Find where the given text appears and provide that cell's center as (X, Y) coordinate. 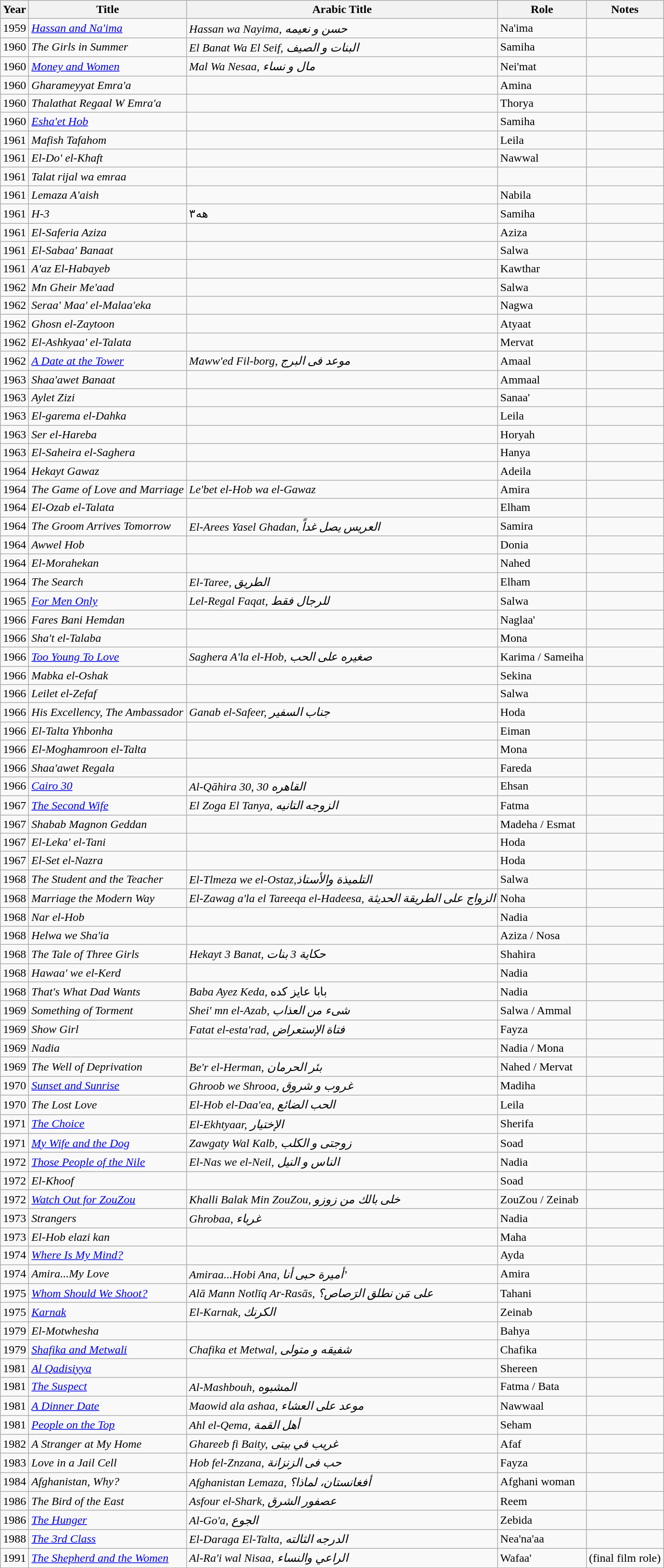
Nahed / Mervat (542, 1067)
Baba Ayez Keda, بابا عايز كده (343, 992)
Role (542, 10)
Fares Bani Hemdan (108, 620)
The Shepherd and the Women (108, 1558)
Alā Mann Notlīq Ar-Rasās, على مَن نطلق الرَصاص؟ (343, 1293)
The Choice (108, 1124)
Noha (542, 898)
Amaal (542, 361)
The Second Wife (108, 805)
The Girls in Summer (108, 47)
1982 (14, 1444)
Ghareeb fi Baity, غريب في بيتى (343, 1444)
El-Daraga El-Talta, الدرجه الثالته (343, 1539)
Amira...My Love (108, 1274)
Karnak (108, 1312)
Reem (542, 1501)
Where Is My Mind? (108, 1255)
Thorya (542, 103)
That's What Dad Wants (108, 992)
Atyaat (542, 324)
A Dinner Date (108, 1406)
Afghanistan, Why? (108, 1482)
Shereen (542, 1368)
El-Ekhtyaar, الإختيار (343, 1124)
El-Sabaa' Banaat (108, 251)
His Excellency, The Ambassador (108, 713)
Wafaa' (542, 1558)
Nea'na'aa (542, 1539)
El-Taree, الطريق (343, 582)
Shafika and Metwali (108, 1350)
El-garema el-Dahka (108, 416)
Eiman (542, 731)
Maha (542, 1237)
Ghrobaa, غرباء (343, 1218)
Al-Mashbouh, المشبوه (343, 1387)
The Lost Love (108, 1105)
El-Tlmeza we el-Ostaz,التلميذة والأستاذ (343, 880)
The Tale of Three Girls (108, 954)
Asfour el-Shark, عصفور الشرق (343, 1501)
Strangers (108, 1218)
A'az El-Habayeb (108, 269)
Money and Women (108, 66)
Watch Out for ZouZou (108, 1199)
The Bird of the East (108, 1501)
The Suspect (108, 1387)
Al-Go'a, الجوع (343, 1520)
هه٣ (343, 214)
Mervat (542, 342)
Madiha (542, 1086)
The 3rd Class (108, 1539)
Ahl el-Qema, أهل القمة (343, 1425)
Aziza / Nosa (542, 935)
El-Do' el-Khaft (108, 158)
The Search (108, 582)
El-Morahekan (108, 563)
El-Ozab el-Talata (108, 508)
Mabka el-Oshak (108, 675)
Shei' mn el-Azab, شىء من العذاب (343, 1010)
Nagwa (542, 306)
Aylet Zizi (108, 398)
Fatma (542, 805)
Love in a Jail Cell (108, 1463)
Sanaa' (542, 398)
Saghera A'la el-Hob, صغيره على الحب (343, 657)
1965 (14, 601)
Na'ima (542, 28)
The Well of Deprivation (108, 1067)
Hekayt 3 Banat, حكاية 3 بنات (343, 954)
Donia (542, 545)
Arabic Title (343, 10)
El-Hob el-Daa'ea, الحب الضائع (343, 1105)
Le'bet el-Hob wa el-Gawaz (343, 489)
Shahira (542, 954)
Hob fel-Znzana, حب فى الزنزانة (343, 1463)
Fareda (542, 767)
Amiraa...Hobi Ana, أميرة حبى أنا’ (343, 1274)
Shaa'awet Regala (108, 767)
El-Nas we el-Neil, الناس و النيل (343, 1162)
El-Karnak, الكرنك (343, 1312)
Bahya (542, 1331)
Afghanistan Lemaza, أفغانستان، لماذا؟ (343, 1482)
Ehsan (542, 786)
Lel-Regal Faqat, للرجال فقط (343, 601)
Horyah (542, 434)
Sunset and Sunrise (108, 1086)
Ghroob we Shrooa, غروب و شروق (343, 1086)
Nei'mat (542, 66)
Tahani (542, 1293)
Zebida (542, 1520)
El-Ashkyaa' el-Talata (108, 342)
Show Girl (108, 1030)
Shabab Magnon Geddan (108, 824)
Hassan wa Nayima, حسن و نعيمه (343, 28)
El-Zawag a'la el Tareeqa el-Hadeesa, الزواج على الطريقة الحديثة (343, 898)
People on the Top (108, 1425)
Karima / Sameiha (542, 657)
Notes (625, 10)
Aziza (542, 232)
Fatat el-esta'rad, فتاة الإستعراض (343, 1030)
Leilet el-Zefaf (108, 694)
1991 (14, 1558)
1988 (14, 1539)
El-Saferia Aziza (108, 232)
Esha'et Hob (108, 122)
The Student and the Teacher (108, 880)
For Men Only (108, 601)
Ser el-Hareba (108, 434)
The Groom Arrives Tomorrow (108, 526)
Ammaal (542, 380)
Salwa / Ammal (542, 1010)
Those People of the Nile (108, 1162)
The Game of Love and Marriage (108, 489)
Afghani woman (542, 1482)
The Hunger (108, 1520)
Samira (542, 526)
El-Arees Yasel Ghadan, العريس يصل غداً (343, 526)
Sekina (542, 675)
A Stranger at My Home (108, 1444)
Nar el-Hob (108, 917)
El-Khoof (108, 1181)
Seraa' Maa' el-Malaa'eka (108, 306)
Year (14, 10)
Cairo 30 (108, 786)
Nawwal (542, 158)
Naglaa' (542, 620)
Chafika (542, 1350)
Nahed (542, 563)
El-Set el-Nazra (108, 861)
El-Talta Yhbonha (108, 731)
1959 (14, 28)
Talat rijal wa emraa (108, 177)
Title (108, 10)
Al-Qāhira 30, القاهره 30 (343, 786)
Sherifa (542, 1124)
El-Saheira el-Saghera (108, 453)
El Banat Wa El Seif, البنات و الصيف (343, 47)
Lemaza A'aish (108, 195)
Maww'ed Fil-borg, موعد فى البرج (343, 361)
Too Young To Love (108, 657)
1983 (14, 1463)
Ghosn el-Zaytoon (108, 324)
A Date at the Tower (108, 361)
Nadia / Mona (542, 1048)
Shaa'awet Banaat (108, 380)
Hekayt Gawaz (108, 471)
Thalathat Regaal W Emra'a (108, 103)
Nabila (542, 195)
Kawthar (542, 269)
Mafish Tafahom (108, 140)
Ayda (542, 1255)
Seham (542, 1425)
Zawgaty Wal Kalb, زوجتى و الكلب (343, 1143)
El-Leka' el-Tani (108, 842)
Be'r el-Herman, بئر الحرمان (343, 1067)
Sha't el-Talaba (108, 638)
Marriage the Modern Way (108, 898)
Hawaa' we el-Kerd (108, 972)
El-Motwhesha (108, 1331)
1984 (14, 1482)
Zeinab (542, 1312)
El-Moghamroon el-Talta (108, 749)
Adeila (542, 471)
El-Hob elazi kan (108, 1237)
Al Qadisiyya (108, 1368)
My Wife and the Dog (108, 1143)
Nawwaal (542, 1406)
Maowid ala ashaa, موعد على العشاء (343, 1406)
(final film role) (625, 1558)
Something of Torment (108, 1010)
Fatma / Bata (542, 1387)
Whom Should We Shoot? (108, 1293)
Mn Gheir Me'aad (108, 287)
Afaf (542, 1444)
Al-Ra'i wal Nisaa, الراعي والنساء (343, 1558)
Chafika et Metwal, شفيقه و متولى (343, 1350)
El Zoga El Tanya, الزوجه التانيه (343, 805)
Khalli Balak Min ZouZou, خلى بالك من زوزو (343, 1199)
Awwel Hob (108, 545)
Ganab el-Safeer, جناب السفير (343, 713)
Mal Wa Nesaa, مال و نساء (343, 66)
Hanya (542, 453)
Amina (542, 85)
Madeha / Esmat (542, 824)
Helwa we Sha'ia (108, 935)
ZouZou / Zeinab (542, 1199)
Gharameyyat Emra'a (108, 85)
H-3 (108, 214)
Hassan and Na'ima (108, 28)
